Extract the (X, Y) coordinate from the center of the cell holding the provided text.  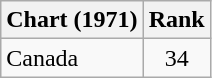
Chart (1971) (72, 20)
Canada (72, 58)
34 (176, 58)
Rank (176, 20)
